Locate the cell with the specified text and output its (x, y) center coordinate. 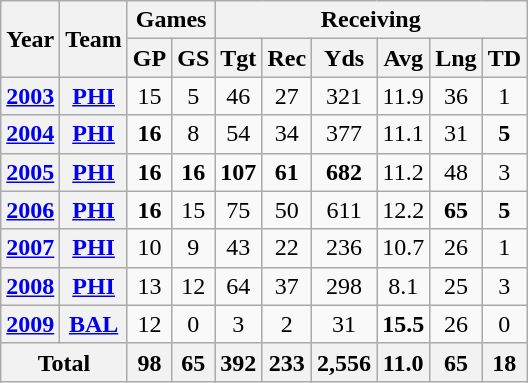
9 (194, 248)
22 (287, 248)
10.7 (404, 248)
2004 (30, 134)
611 (344, 210)
682 (344, 172)
25 (456, 286)
BAL (94, 324)
8.1 (404, 286)
27 (287, 96)
8 (194, 134)
54 (238, 134)
13 (149, 286)
TD (504, 58)
2008 (30, 286)
Games (170, 20)
11.2 (404, 172)
61 (287, 172)
98 (149, 362)
34 (287, 134)
11.9 (404, 96)
GP (149, 58)
15.5 (404, 324)
321 (344, 96)
2009 (30, 324)
392 (238, 362)
75 (238, 210)
50 (287, 210)
11.1 (404, 134)
Team (94, 39)
11.0 (404, 362)
46 (238, 96)
Rec (287, 58)
Year (30, 39)
37 (287, 286)
12.2 (404, 210)
2006 (30, 210)
Receiving (371, 20)
Avg (404, 58)
2,556 (344, 362)
2003 (30, 96)
18 (504, 362)
298 (344, 286)
Total (64, 362)
36 (456, 96)
64 (238, 286)
236 (344, 248)
Lng (456, 58)
10 (149, 248)
2005 (30, 172)
Tgt (238, 58)
48 (456, 172)
Yds (344, 58)
GS (194, 58)
233 (287, 362)
43 (238, 248)
2 (287, 324)
107 (238, 172)
2007 (30, 248)
377 (344, 134)
